Find where the given text appears and provide that cell's center as (X, Y) coordinate. 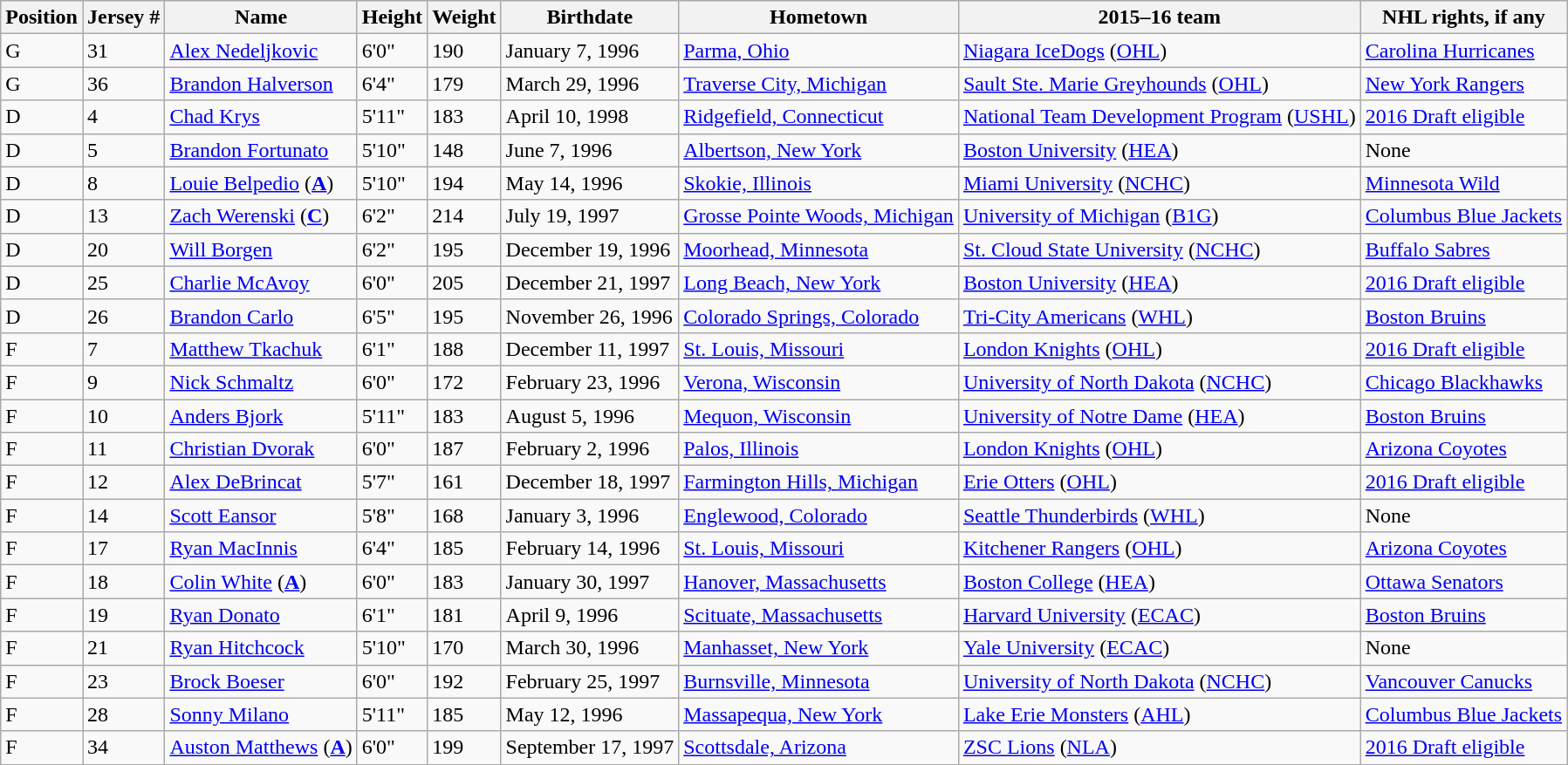
148 (464, 150)
13 (123, 216)
February 14, 1996 (590, 549)
December 18, 1997 (590, 482)
Ryan MacInnis (261, 549)
9 (123, 382)
Height (392, 17)
21 (123, 648)
National Team Development Program (USHL) (1159, 117)
St. Cloud State University (NCHC) (1159, 249)
5 (123, 150)
Grosse Pointe Woods, Michigan (818, 216)
December 11, 1997 (590, 349)
14 (123, 516)
25 (123, 283)
Lake Erie Monsters (AHL) (1159, 714)
34 (123, 748)
Erie Otters (OHL) (1159, 482)
31 (123, 51)
September 17, 1997 (590, 748)
170 (464, 648)
Albertson, New York (818, 150)
179 (464, 84)
Position (42, 17)
February 2, 1996 (590, 449)
Long Beach, New York (818, 283)
Colorado Springs, Colorado (818, 316)
August 5, 1996 (590, 416)
17 (123, 549)
Tri-City Americans (WHL) (1159, 316)
192 (464, 681)
May 12, 1996 (590, 714)
Zach Werenski (C) (261, 216)
23 (123, 681)
Palos, Illinois (818, 449)
Miami University (NCHC) (1159, 183)
161 (464, 482)
Auston Matthews (A) (261, 748)
172 (464, 382)
Brandon Carlo (261, 316)
Vancouver Canucks (1463, 681)
36 (123, 84)
Harvard University (ECAC) (1159, 615)
University of Notre Dame (HEA) (1159, 416)
ZSC Lions (NLA) (1159, 748)
214 (464, 216)
December 21, 1997 (590, 283)
Carolina Hurricanes (1463, 51)
University of Michigan (B1G) (1159, 216)
Birthdate (590, 17)
12 (123, 482)
Jersey # (123, 17)
Skokie, Illinois (818, 183)
Parma, Ohio (818, 51)
Brandon Fortunato (261, 150)
205 (464, 283)
Will Borgen (261, 249)
28 (123, 714)
Seattle Thunderbirds (WHL) (1159, 516)
January 30, 1997 (590, 582)
Burnsville, Minnesota (818, 681)
New York Rangers (1463, 84)
8 (123, 183)
Alex Nedeljkovic (261, 51)
181 (464, 615)
Colin White (A) (261, 582)
20 (123, 249)
Verona, Wisconsin (818, 382)
Farmington Hills, Michigan (818, 482)
July 19, 1997 (590, 216)
Christian Dvorak (261, 449)
Louie Belpedio (A) (261, 183)
190 (464, 51)
February 23, 1996 (590, 382)
Traverse City, Michigan (818, 84)
April 10, 1998 (590, 117)
Sault Ste. Marie Greyhounds (OHL) (1159, 84)
June 7, 1996 (590, 150)
Boston College (HEA) (1159, 582)
Ryan Hitchcock (261, 648)
Manhasset, New York (818, 648)
199 (464, 748)
Sonny Milano (261, 714)
188 (464, 349)
Niagara IceDogs (OHL) (1159, 51)
194 (464, 183)
Scottsdale, Arizona (818, 748)
March 30, 1996 (590, 648)
Chad Krys (261, 117)
Ryan Donato (261, 615)
Englewood, Colorado (818, 516)
November 26, 1996 (590, 316)
10 (123, 416)
Anders Bjork (261, 416)
Matthew Tkachuk (261, 349)
Brock Boeser (261, 681)
January 7, 1996 (590, 51)
May 14, 1996 (590, 183)
Brandon Halverson (261, 84)
6'5" (392, 316)
Ridgefield, Connecticut (818, 117)
Name (261, 17)
March 29, 1996 (590, 84)
4 (123, 117)
Massapequa, New York (818, 714)
Ottawa Senators (1463, 582)
5'7" (392, 482)
168 (464, 516)
NHL rights, if any (1463, 17)
April 9, 1996 (590, 615)
February 25, 1997 (590, 681)
5'8" (392, 516)
Hanover, Massachusetts (818, 582)
December 19, 1996 (590, 249)
Charlie McAvoy (261, 283)
7 (123, 349)
Mequon, Wisconsin (818, 416)
11 (123, 449)
Weight (464, 17)
Yale University (ECAC) (1159, 648)
Hometown (818, 17)
Minnesota Wild (1463, 183)
Scituate, Massachusetts (818, 615)
Nick Schmaltz (261, 382)
26 (123, 316)
Scott Eansor (261, 516)
Kitchener Rangers (OHL) (1159, 549)
19 (123, 615)
Chicago Blackhawks (1463, 382)
187 (464, 449)
Buffalo Sabres (1463, 249)
Moorhead, Minnesota (818, 249)
2015–16 team (1159, 17)
18 (123, 582)
Alex DeBrincat (261, 482)
January 3, 1996 (590, 516)
